Return (X, Y) of the center of cell containing provided text 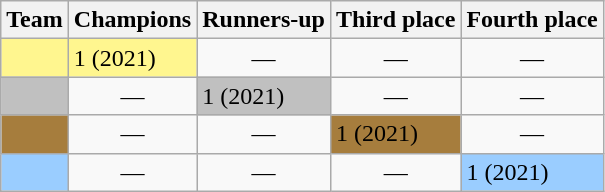
Runners-up (264, 20)
Third place (395, 20)
Team (35, 20)
Fourth place (532, 20)
Champions (132, 20)
